Detect which cell encompasses the target text, then output its [x, y] center coordinate. 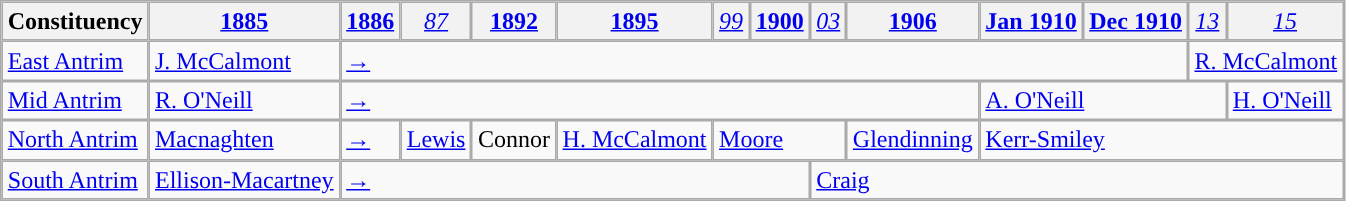
Constituency [76, 22]
Macnaghten [244, 140]
H. McCalmont [634, 140]
J. McCalmont [244, 61]
1895 [634, 22]
Ellison-Macartney [244, 180]
South Antrim [76, 180]
A. O'Neill [1102, 101]
99 [732, 22]
Connor [514, 140]
Moore [780, 140]
13 [1207, 22]
R. McCalmont [1266, 61]
1906 [914, 22]
1900 [780, 22]
H. O'Neill [1286, 101]
1892 [514, 22]
Lewis [436, 140]
87 [436, 22]
East Antrim [76, 61]
15 [1286, 22]
Glendinning [914, 140]
1886 [370, 22]
Craig [1076, 180]
Dec 1910 [1136, 22]
1885 [244, 22]
Mid Antrim [76, 101]
03 [828, 22]
Jan 1910 [1031, 22]
North Antrim [76, 140]
Kerr-Smiley [1161, 140]
R. O'Neill [244, 101]
